Scan for the cell matching the given text and deliver its [x, y] coordinate at center. 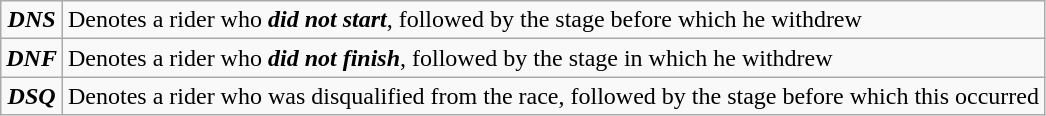
Denotes a rider who did not finish, followed by the stage in which he withdrew [553, 58]
DSQ [32, 96]
Denotes a rider who was disqualified from the race, followed by the stage before which this occurred [553, 96]
DNF [32, 58]
Denotes a rider who did not start, followed by the stage before which he withdrew [553, 20]
DNS [32, 20]
